Pinpoint the cell where the given text exists, returning its [X, Y] midpoint coordinate. 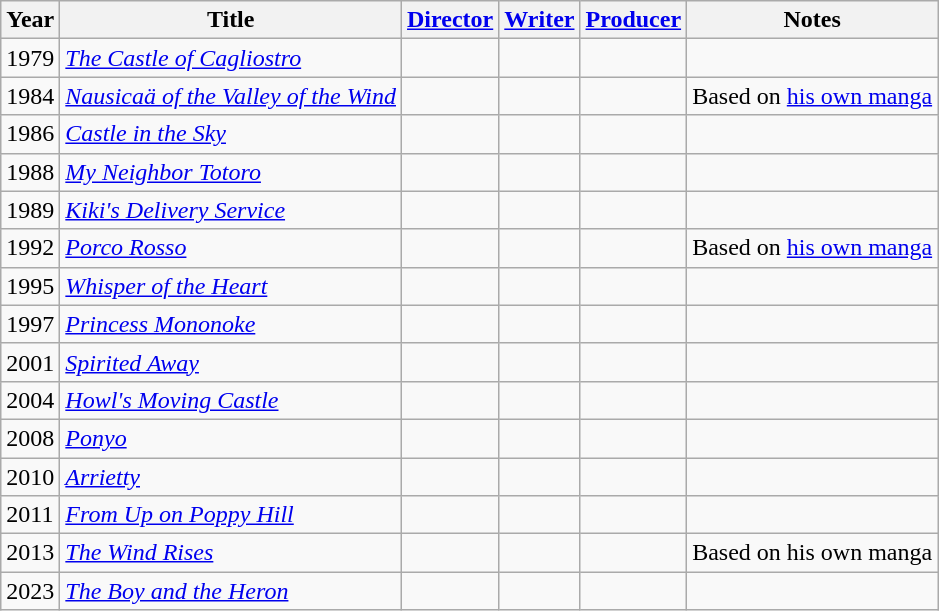
Year [30, 20]
Nausicaä of the Valley of the Wind [231, 96]
1992 [30, 248]
Whisper of the Heart [231, 286]
The Wind Rises [231, 553]
2001 [30, 362]
2004 [30, 400]
From Up on Poppy Hill [231, 515]
Castle in the Sky [231, 134]
1986 [30, 134]
The Castle of Cagliostro [231, 58]
2010 [30, 477]
Title [231, 20]
Writer [540, 20]
Director [450, 20]
1988 [30, 172]
Notes [812, 20]
Princess Mononoke [231, 324]
1989 [30, 210]
Howl's Moving Castle [231, 400]
My Neighbor Totoro [231, 172]
2013 [30, 553]
Arrietty [231, 477]
Producer [634, 20]
1984 [30, 96]
Porco Rosso [231, 248]
2008 [30, 438]
The Boy and the Heron [231, 591]
2023 [30, 591]
2011 [30, 515]
1997 [30, 324]
Ponyo [231, 438]
Spirited Away [231, 362]
Kiki's Delivery Service [231, 210]
1995 [30, 286]
1979 [30, 58]
